Identify which cell holds the provided text, then report its [X, Y] central coordinate. 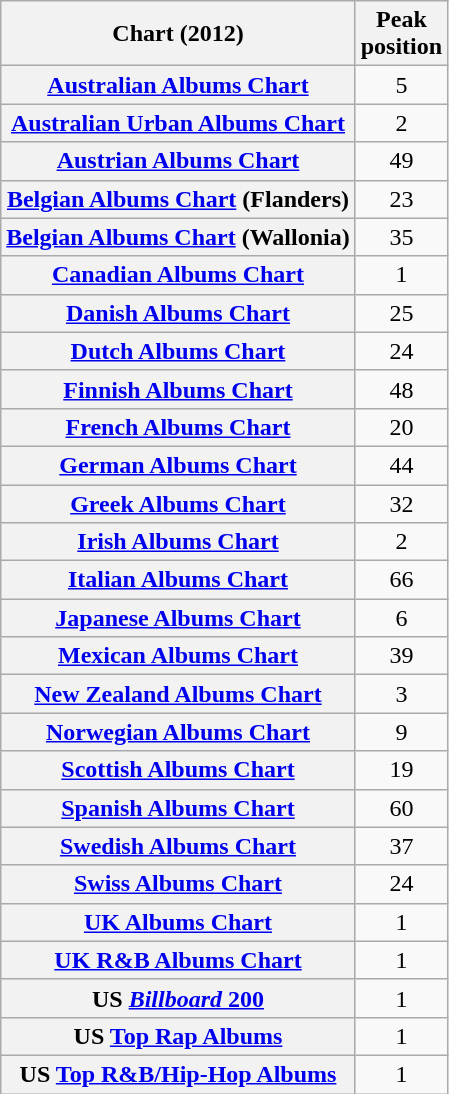
Swiss Albums Chart [178, 884]
Italian Albums Chart [178, 580]
9 [401, 732]
44 [401, 465]
49 [401, 161]
23 [401, 199]
5 [401, 85]
Peakposition [401, 34]
60 [401, 808]
3 [401, 694]
UK Albums Chart [178, 922]
48 [401, 389]
Belgian Albums Chart (Wallonia) [178, 237]
Chart (2012) [178, 34]
Irish Albums Chart [178, 542]
37 [401, 846]
6 [401, 618]
US Top R&B/Hip-Hop Albums [178, 1074]
Dutch Albums Chart [178, 351]
Australian Albums Chart [178, 85]
Finnish Albums Chart [178, 389]
Norwegian Albums Chart [178, 732]
UK R&B Albums Chart [178, 960]
25 [401, 313]
Greek Albums Chart [178, 503]
Swedish Albums Chart [178, 846]
66 [401, 580]
Australian Urban Albums Chart [178, 123]
New Zealand Albums Chart [178, 694]
Mexican Albums Chart [178, 656]
French Albums Chart [178, 427]
US Billboard 200 [178, 998]
Spanish Albums Chart [178, 808]
Austrian Albums Chart [178, 161]
Danish Albums Chart [178, 313]
20 [401, 427]
Scottish Albums Chart [178, 770]
Belgian Albums Chart (Flanders) [178, 199]
32 [401, 503]
39 [401, 656]
Canadian Albums Chart [178, 275]
Japanese Albums Chart [178, 618]
German Albums Chart [178, 465]
US Top Rap Albums [178, 1036]
19 [401, 770]
35 [401, 237]
